Locate the cell with the specified text and output its (x, y) center coordinate. 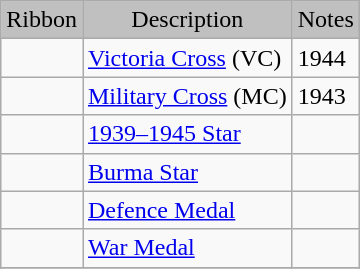
1939–1945 Star (187, 134)
1943 (326, 96)
Defence Medal (187, 210)
Ribbon (42, 20)
Burma Star (187, 172)
Military Cross (MC) (187, 96)
Notes (326, 20)
Victoria Cross (VC) (187, 58)
Description (187, 20)
1944 (326, 58)
War Medal (187, 248)
